Pinpoint the cell where the given text exists, returning its [X, Y] midpoint coordinate. 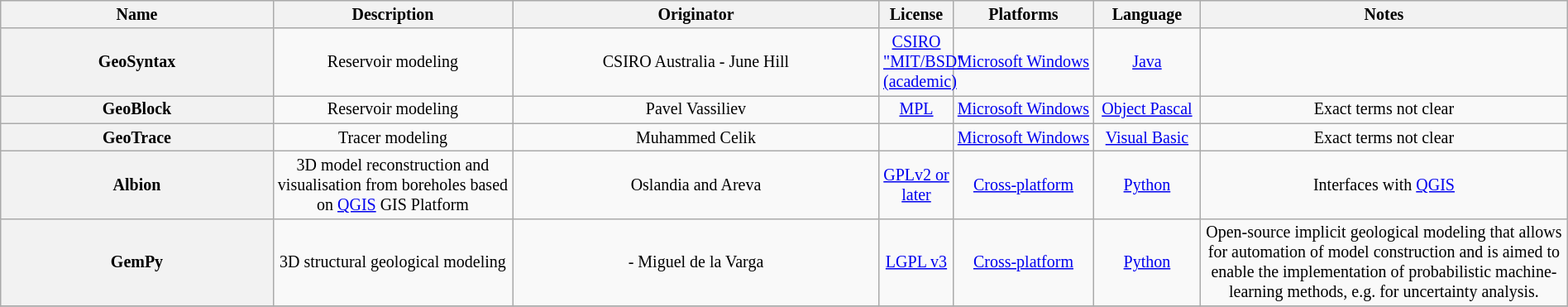
Muhammed Celik [696, 137]
Language [1146, 15]
Platforms [1024, 15]
Notes [1384, 15]
CSIRO Australia - June Hill [696, 63]
Visual Basic [1146, 137]
License [916, 15]
3D model reconstruction and visualisation from boreholes based on QGIS GIS Platform [392, 185]
GeoBlock [137, 109]
Pavel Vassiliev [696, 109]
Object Pascal [1146, 109]
CSIRO "MIT/BSD" (academic) [916, 63]
MPL [916, 109]
GPLv2 or later [916, 185]
Interfaces with QGIS [1384, 185]
Description [392, 15]
3D structural geological modeling [392, 261]
Name [137, 15]
LGPL v3 [916, 261]
Tracer modeling [392, 137]
GemPy [137, 261]
GeoTrace [137, 137]
- Miguel de la Varga [696, 261]
Oslandia and Areva [696, 185]
Originator [696, 15]
Albion [137, 185]
GeoSyntax [137, 63]
Java [1146, 63]
